Determine the (x, y) coordinate at the center of the cell enclosing the given text.  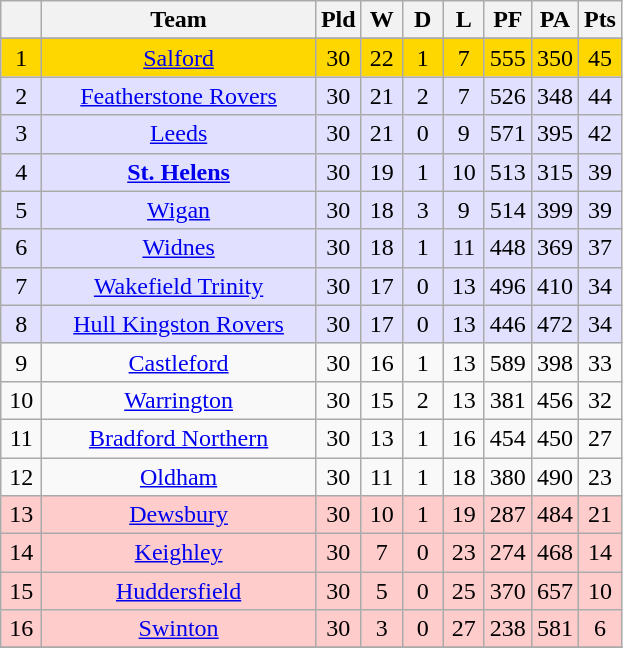
Dewsbury (179, 515)
450 (554, 438)
484 (554, 515)
468 (554, 553)
Castleford (179, 362)
Keighley (179, 553)
Huddersfield (179, 591)
454 (508, 438)
369 (554, 248)
Wakefield Trinity (179, 286)
Bradford Northern (179, 438)
238 (508, 629)
581 (554, 629)
Leeds (179, 134)
Team (179, 20)
399 (554, 210)
25 (464, 591)
Hull Kingston Rovers (179, 324)
410 (554, 286)
8 (22, 324)
380 (508, 477)
496 (508, 286)
22 (382, 58)
W (382, 20)
514 (508, 210)
Featherstone Rovers (179, 96)
St. Helens (179, 172)
456 (554, 400)
45 (600, 58)
274 (508, 553)
589 (508, 362)
448 (508, 248)
446 (508, 324)
513 (508, 172)
526 (508, 96)
12 (22, 477)
395 (554, 134)
4 (22, 172)
Salford (179, 58)
Widnes (179, 248)
472 (554, 324)
44 (600, 96)
37 (600, 248)
350 (554, 58)
287 (508, 515)
490 (554, 477)
Pld (338, 20)
42 (600, 134)
Warrington (179, 400)
PF (508, 20)
657 (554, 591)
Swinton (179, 629)
Oldham (179, 477)
555 (508, 58)
315 (554, 172)
33 (600, 362)
PA (554, 20)
32 (600, 400)
Wigan (179, 210)
L (464, 20)
348 (554, 96)
Pts (600, 20)
398 (554, 362)
D (422, 20)
571 (508, 134)
381 (508, 400)
370 (508, 591)
